Extract the (X, Y) coordinate from the center of the cell holding the provided text.  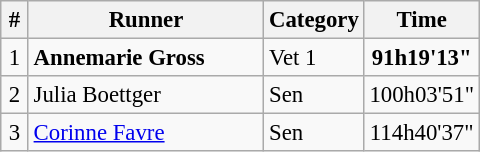
1 (15, 58)
Julia Boettger (146, 95)
Vet 1 (314, 58)
3 (15, 133)
Runner (146, 20)
Annemarie Gross (146, 58)
Category (314, 20)
91h19'13" (422, 58)
100h03'51" (422, 95)
# (15, 20)
2 (15, 95)
Time (422, 20)
Corinne Favre (146, 133)
114h40'37" (422, 133)
